Extract the [X, Y] coordinate from the center of the cell holding the provided text.  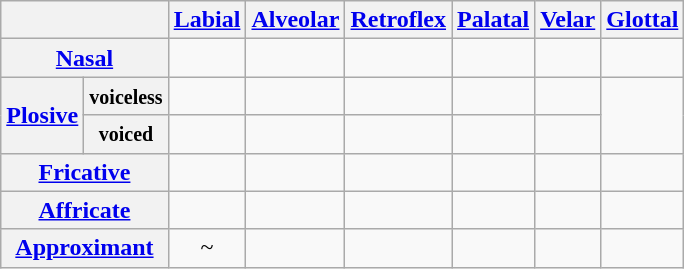
Retroflex [398, 20]
Nasal [84, 58]
Palatal [494, 20]
Labial [207, 20]
Affricate [84, 210]
Plosive [42, 115]
Fricative [84, 172]
~ [207, 248]
voiceless [126, 96]
Alveolar [296, 20]
Velar [568, 20]
voiced [126, 134]
Glottal [642, 20]
Approximant [84, 248]
